Detect which cell encompasses the target text, then output its (x, y) center coordinate. 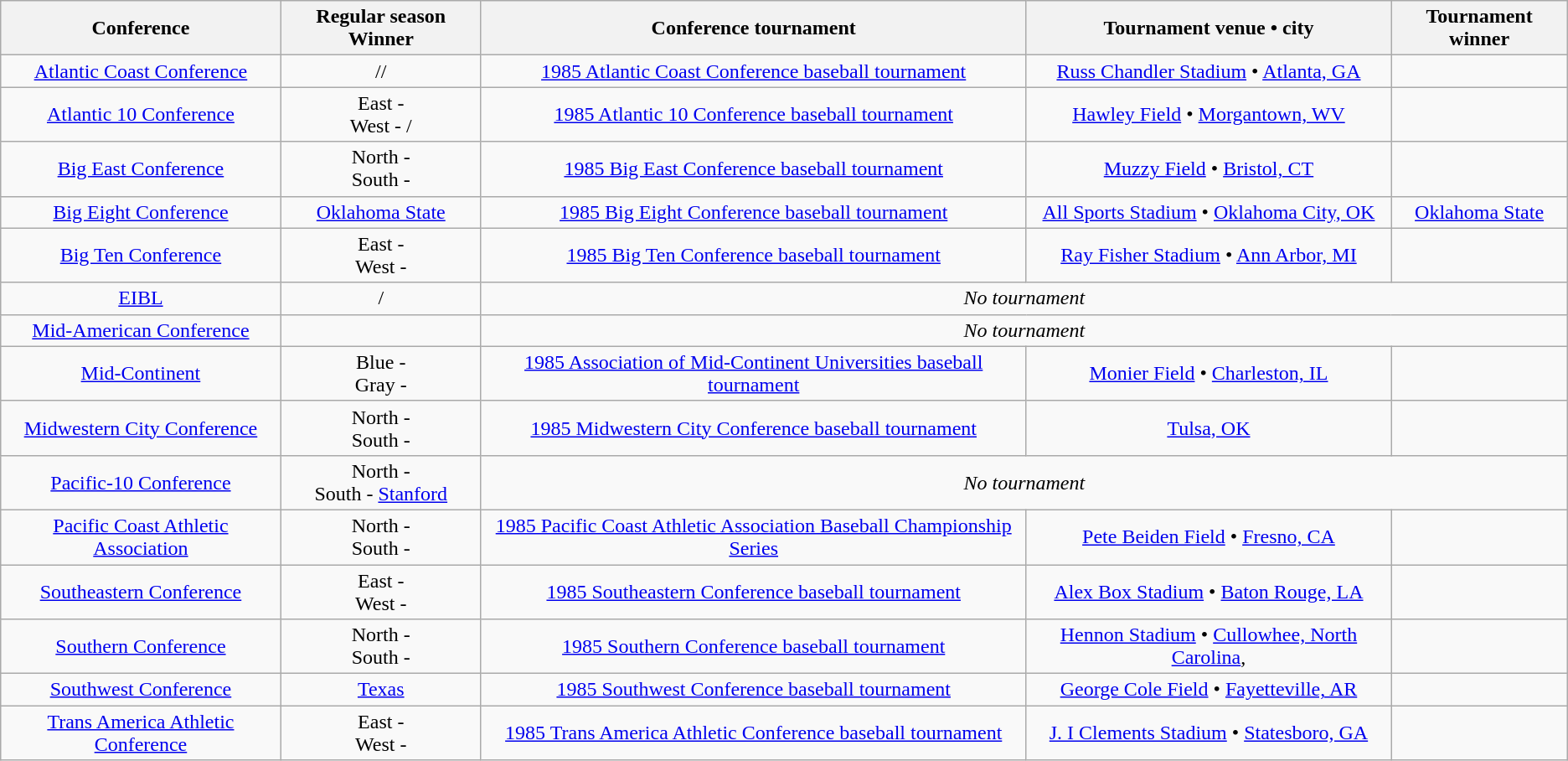
All Sports Stadium • Oklahoma City, OK (1209, 212)
Alex Box Stadium • Baton Rouge, LA (1209, 592)
Southeastern Conference (141, 592)
1985 Trans America Athletic Conference baseball tournament (754, 733)
Hennon Stadium • Cullowhee, North Carolina, (1209, 647)
Big Ten Conference (141, 255)
Conference tournament (754, 28)
Tulsa, OK (1209, 427)
1985 Association of Mid-Continent Universities baseball tournament (754, 374)
/ (380, 298)
George Cole Field • Fayetteville, AR (1209, 690)
Hawley Field • Morgantown, WV (1209, 114)
1985 Southern Conference baseball tournament (754, 647)
Pacific Coast Athletic Association (141, 536)
Midwestern City Conference (141, 427)
Regular season Winner (380, 28)
Texas (380, 690)
// (380, 71)
Southwest Conference (141, 690)
1985 Southwest Conference baseball tournament (754, 690)
Tournament winner (1479, 28)
Blue - Gray - (380, 374)
Mid-Continent (141, 374)
Mid-American Conference (141, 330)
EIBL (141, 298)
Tournament venue • city (1209, 28)
1985 Atlantic 10 Conference baseball tournament (754, 114)
J. I Clements Stadium • Statesboro, GA (1209, 733)
1985 Southeastern Conference baseball tournament (754, 592)
Ray Fisher Stadium • Ann Arbor, MI (1209, 255)
Big East Conference (141, 169)
Atlantic Coast Conference (141, 71)
Muzzy Field • Bristol, CT (1209, 169)
Conference (141, 28)
1985 Big East Conference baseball tournament (754, 169)
Pete Beiden Field • Fresno, CA (1209, 536)
Pacific-10 Conference (141, 483)
1985 Atlantic Coast Conference baseball tournament (754, 71)
1985 Big Eight Conference baseball tournament (754, 212)
Russ Chandler Stadium • Atlanta, GA (1209, 71)
1985 Pacific Coast Athletic Association Baseball Championship Series (754, 536)
1985 Big Ten Conference baseball tournament (754, 255)
Big Eight Conference (141, 212)
Monier Field • Charleston, IL (1209, 374)
Southern Conference (141, 647)
1985 Midwestern City Conference baseball tournament (754, 427)
Trans America Athletic Conference (141, 733)
East - West - / (380, 114)
Atlantic 10 Conference (141, 114)
North - South - Stanford (380, 483)
